Pinpoint the cell where the given text exists, returning its [x, y] midpoint coordinate. 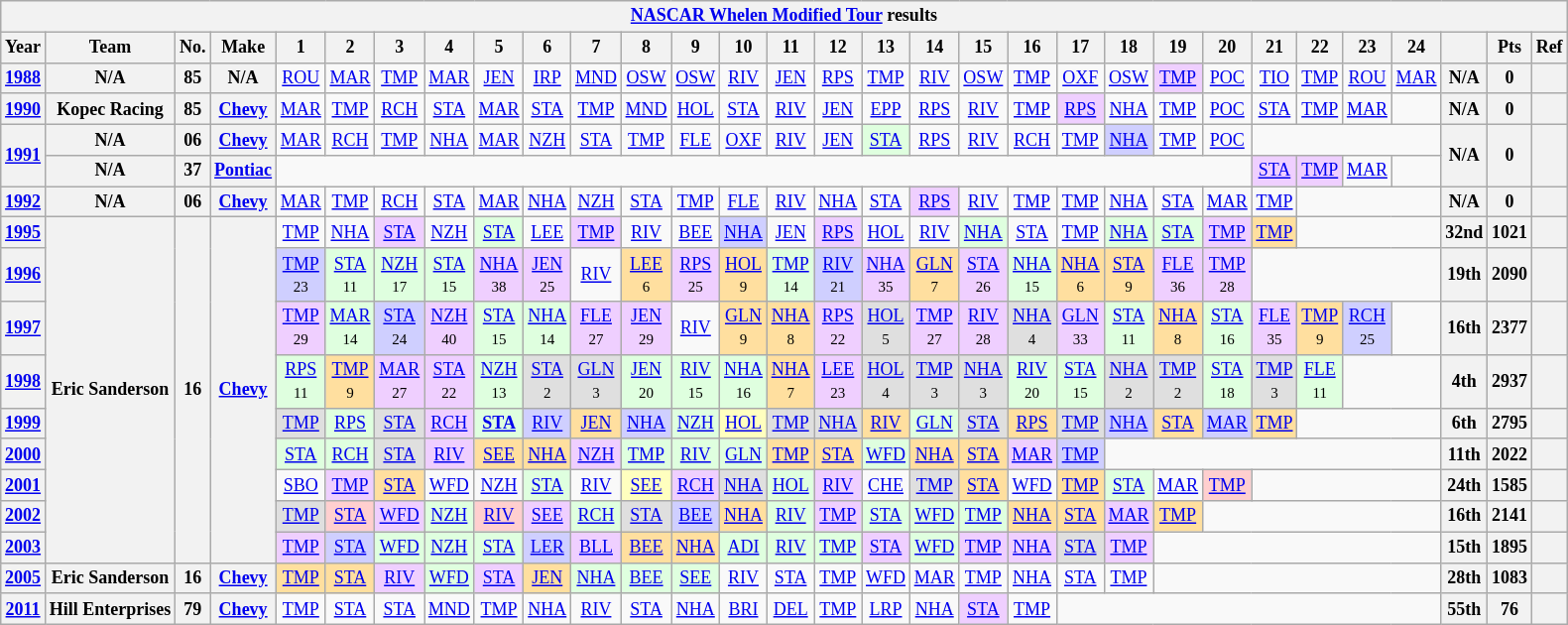
STA26 [984, 275]
2937 [1509, 381]
10 [744, 48]
2005 [24, 577]
Hill Enterprises [109, 609]
LEE6 [647, 275]
TIO [1274, 77]
12 [838, 48]
LEE23 [838, 381]
17 [1080, 48]
1997 [24, 328]
55th [1464, 609]
7 [597, 48]
1083 [1509, 577]
GLN3 [597, 381]
NHA2 [1129, 381]
TMP14 [790, 275]
SBO [301, 484]
RPS25 [696, 275]
13 [887, 48]
TMP28 [1227, 275]
DEL [790, 609]
11 [790, 48]
1991 [24, 155]
TMP27 [934, 328]
19 [1178, 48]
BRI [744, 609]
Year [24, 48]
2377 [1509, 328]
JEN25 [547, 275]
HOL4 [887, 381]
NHA38 [499, 275]
TMP23 [301, 275]
NASCAR Whelen Modified Tour results [784, 16]
RPS11 [301, 381]
Pts [1509, 48]
6th [1464, 423]
RIV20 [1032, 381]
NZH17 [400, 275]
STA22 [450, 381]
24th [1464, 484]
2795 [1509, 423]
STA16 [1227, 328]
NHA4 [1032, 328]
BLL [597, 548]
NHA3 [984, 381]
NHA35 [887, 275]
1992 [24, 202]
3 [400, 48]
4 [450, 48]
11th [1464, 454]
FLE35 [1274, 328]
Make [244, 48]
GLN9 [744, 328]
GLN7 [934, 275]
RPS22 [838, 328]
CHE [887, 484]
28th [1464, 577]
TMP2 [1178, 381]
JEN29 [647, 328]
14 [934, 48]
19th [1464, 275]
9 [696, 48]
1990 [24, 109]
STA2 [547, 381]
FLE36 [1178, 275]
EPP [887, 109]
MAR27 [400, 381]
Team [109, 48]
2011 [24, 609]
ADI [744, 548]
NHA14 [547, 328]
24 [1416, 48]
22 [1320, 48]
Ref [1549, 48]
5 [499, 48]
NHA15 [1032, 275]
76 [1509, 609]
NZH13 [499, 381]
1895 [1509, 548]
LRP [887, 609]
2002 [24, 516]
21 [1274, 48]
MAR14 [350, 328]
15th [1464, 548]
1585 [1509, 484]
IRP [547, 77]
2003 [24, 548]
RIV28 [984, 328]
JEN20 [647, 381]
20 [1227, 48]
2 [350, 48]
NHA6 [1080, 275]
RIV21 [838, 275]
HOL9 [744, 275]
2141 [1509, 516]
1996 [24, 275]
37 [192, 171]
1999 [24, 423]
1995 [24, 232]
RCH25 [1368, 328]
STA24 [400, 328]
1998 [24, 381]
GLN33 [1080, 328]
79 [192, 609]
NHA16 [744, 381]
STA9 [1129, 275]
23 [1368, 48]
Pontiac [244, 171]
NZH40 [450, 328]
No. [192, 48]
1 [301, 48]
2000 [24, 454]
Kopec Racing [109, 109]
1988 [24, 77]
8 [647, 48]
18 [1129, 48]
NHA7 [790, 381]
2001 [24, 484]
TMP29 [301, 328]
LEE [547, 232]
STA18 [1227, 381]
LER [547, 548]
2022 [1509, 454]
15 [984, 48]
HOL5 [887, 328]
RIV15 [696, 381]
2090 [1509, 275]
FLE27 [597, 328]
32nd [1464, 232]
6 [547, 48]
1021 [1509, 232]
4th [1464, 381]
FLE11 [1320, 381]
